Search for the cell housing the specified text and yield its (X, Y) center coordinate. 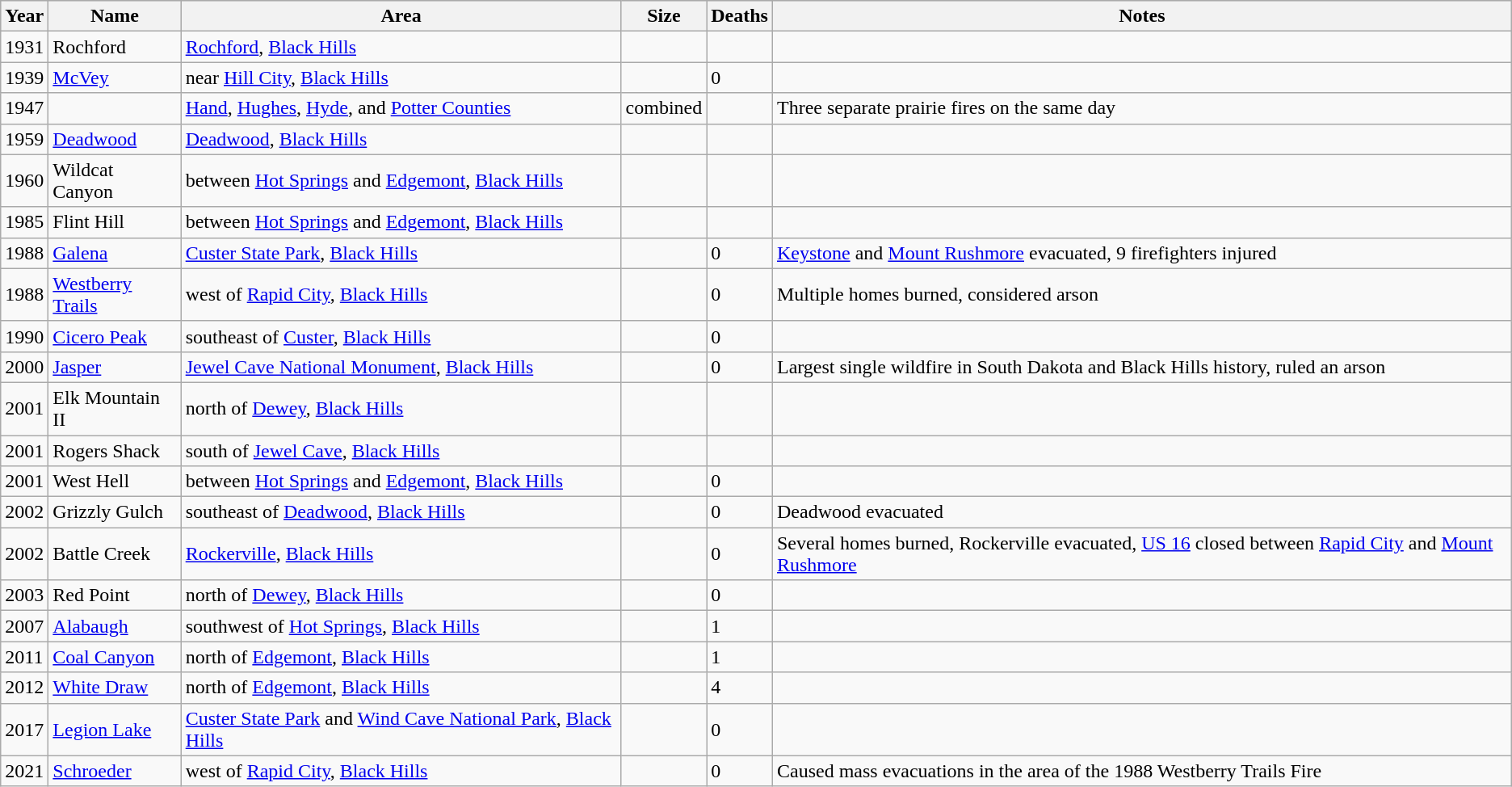
Area (401, 16)
2017 (24, 729)
near Hill City, Black Hills (401, 78)
Rochford (115, 47)
southeast of Deadwood, Black Hills (401, 512)
2003 (24, 596)
Multiple homes burned, considered arson (1142, 294)
Several homes burned, Rockerville evacuated, US 16 closed between Rapid City and Mount Rushmore (1142, 554)
Schroeder (115, 771)
Largest single wildfire in South Dakota and Black Hills history, ruled an arson (1142, 367)
Custer State Park and Wind Cave National Park, Black Hills (401, 729)
Custer State Park, Black Hills (401, 253)
Deadwood evacuated (1142, 512)
south of Jewel Cave, Black Hills (401, 450)
Notes (1142, 16)
Grizzly Gulch (115, 512)
1985 (24, 222)
2000 (24, 367)
Jasper (115, 367)
Galena (115, 253)
Hand, Hughes, Hyde, and Potter Counties (401, 108)
Size (664, 16)
Year (24, 16)
Keystone and Mount Rushmore evacuated, 9 firefighters injured (1142, 253)
Legion Lake (115, 729)
Deadwood (115, 139)
Wildcat Canyon (115, 181)
Alabaugh (115, 626)
Jewel Cave National Monument, Black Hills (401, 367)
4 (740, 688)
Deadwood, Black Hills (401, 139)
Red Point (115, 596)
Deaths (740, 16)
West Hell (115, 482)
Rockerville, Black Hills (401, 554)
2007 (24, 626)
2021 (24, 771)
2011 (24, 657)
combined (664, 108)
1931 (24, 47)
Rochford, Black Hills (401, 47)
southwest of Hot Springs, Black Hills (401, 626)
2012 (24, 688)
Rogers Shack (115, 450)
Three separate prairie fires on the same day (1142, 108)
1990 (24, 336)
southeast of Custer, Black Hills (401, 336)
McVey (115, 78)
White Draw (115, 688)
Westberry Trails (115, 294)
1939 (24, 78)
Coal Canyon (115, 657)
Name (115, 16)
Cicero Peak (115, 336)
Elk Mountain II (115, 409)
1959 (24, 139)
1947 (24, 108)
Caused mass evacuations in the area of the 1988 Westberry Trails Fire (1142, 771)
Flint Hill (115, 222)
Battle Creek (115, 554)
1960 (24, 181)
